Return the (X, Y) coordinate for the center point of the cell that contains the specified text.  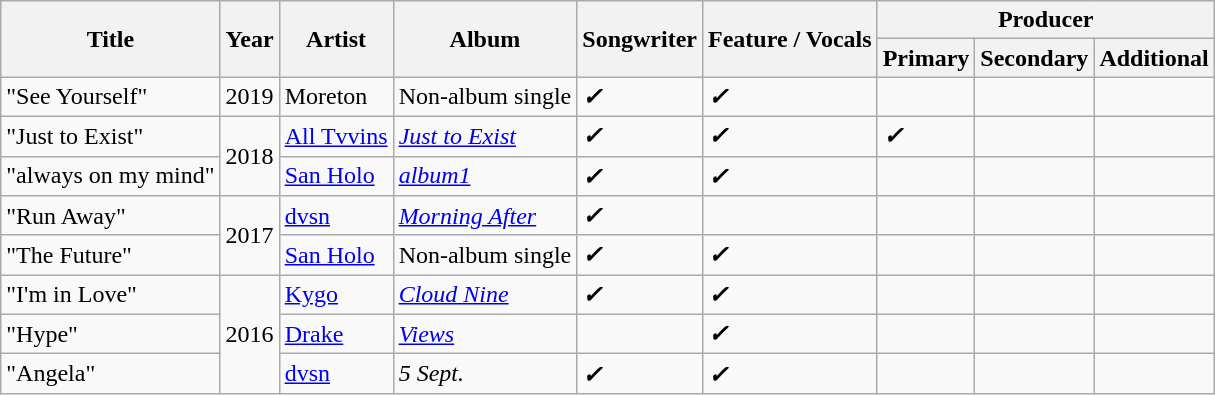
2017 (250, 236)
"I'm in Love" (110, 295)
"The Future" (110, 255)
Artist (336, 39)
All Tvvins (336, 136)
Morning After (485, 216)
Title (110, 39)
"Hype" (110, 334)
Album (485, 39)
"Run Away" (110, 216)
"Angela" (110, 374)
Year (250, 39)
Moreton (336, 97)
"Just to Exist" (110, 136)
Just to Exist (485, 136)
Additional (1154, 58)
Secondary (1034, 58)
Kygo (336, 295)
Producer (1046, 20)
2018 (250, 156)
Cloud Nine (485, 295)
album1 (485, 176)
"See Yourself" (110, 97)
Views (485, 334)
Primary (926, 58)
2019 (250, 97)
Songwriter (640, 39)
2016 (250, 334)
Drake (336, 334)
5 Sept. (485, 374)
"always on my mind" (110, 176)
Feature / Vocals (790, 39)
